Search for the cell housing the specified text and yield its (X, Y) center coordinate. 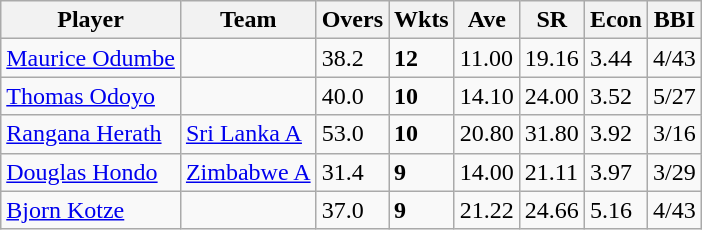
14.10 (486, 96)
BBI (674, 20)
24.00 (552, 96)
3.52 (616, 96)
Zimbabwe A (248, 172)
14.00 (486, 172)
5.16 (616, 210)
3.44 (616, 58)
SR (552, 20)
3/16 (674, 134)
37.0 (352, 210)
53.0 (352, 134)
31.4 (352, 172)
12 (421, 58)
11.00 (486, 58)
Player (91, 20)
Team (248, 20)
21.11 (552, 172)
21.22 (486, 210)
Rangana Herath (91, 134)
5/27 (674, 96)
Ave (486, 20)
3/29 (674, 172)
Maurice Odumbe (91, 58)
3.97 (616, 172)
Douglas Hondo (91, 172)
19.16 (552, 58)
38.2 (352, 58)
20.80 (486, 134)
Bjorn Kotze (91, 210)
24.66 (552, 210)
Sri Lanka A (248, 134)
3.92 (616, 134)
Econ (616, 20)
Thomas Odoyo (91, 96)
31.80 (552, 134)
Wkts (421, 20)
40.0 (352, 96)
Overs (352, 20)
